Find where the given text appears and provide that cell's center as (X, Y) coordinate. 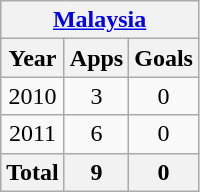
Apps (96, 58)
Goals (164, 58)
2011 (33, 134)
Total (33, 172)
3 (96, 96)
9 (96, 172)
2010 (33, 96)
Year (33, 58)
Malaysia (100, 20)
6 (96, 134)
